Output the [X, Y] coordinate of the center of the cell containing the given text.  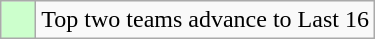
Top two teams advance to Last 16 [206, 20]
